Return [x, y] of the center of cell containing provided text 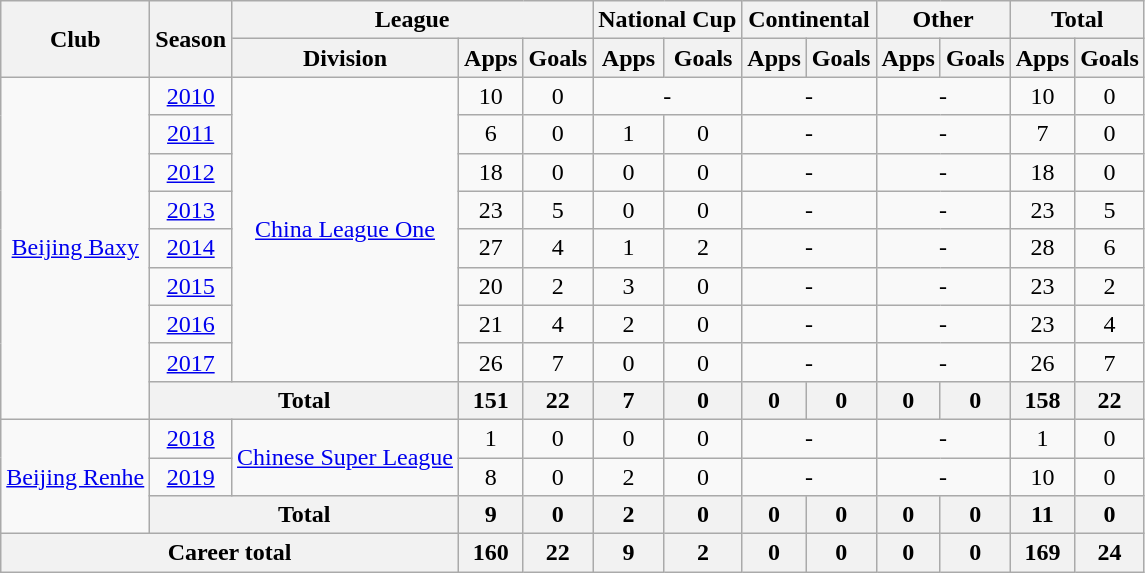
Beijing Renhe [76, 476]
20 [491, 286]
Season [191, 39]
Beijing Baxy [76, 248]
3 [629, 286]
151 [491, 400]
China League One [346, 229]
National Cup [668, 20]
160 [491, 553]
8 [491, 477]
Continental [809, 20]
2010 [191, 96]
11 [1042, 515]
2018 [191, 438]
2011 [191, 134]
2015 [191, 286]
League [412, 20]
Division [346, 58]
Club [76, 39]
28 [1042, 248]
2013 [191, 210]
2014 [191, 248]
27 [491, 248]
169 [1042, 553]
2019 [191, 477]
2012 [191, 172]
21 [491, 324]
2017 [191, 362]
2016 [191, 324]
Other [943, 20]
Career total [230, 553]
24 [1110, 553]
Chinese Super League [346, 457]
158 [1042, 400]
